Determine the (X, Y) coordinate at the center of the cell enclosing the given text.  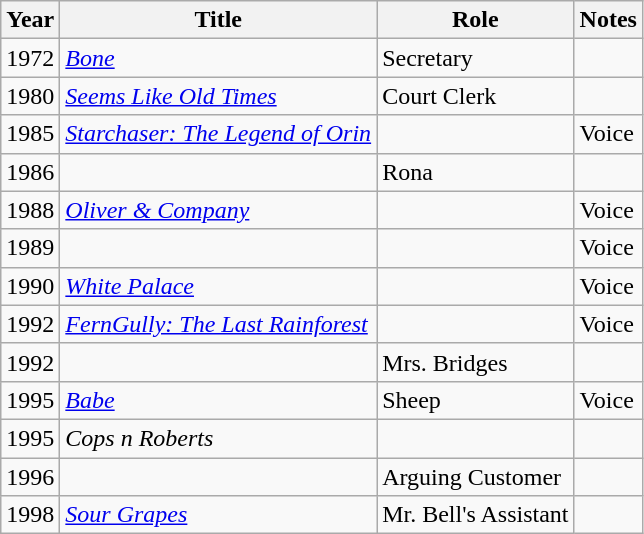
Year (30, 20)
1985 (30, 134)
Notes (608, 20)
Oliver & Company (218, 210)
White Palace (218, 286)
1988 (30, 210)
Rona (476, 172)
Secretary (476, 58)
Mrs. Bridges (476, 362)
1972 (30, 58)
1980 (30, 96)
Court Clerk (476, 96)
Sour Grapes (218, 515)
Role (476, 20)
1986 (30, 172)
1990 (30, 286)
Title (218, 20)
Sheep (476, 400)
1989 (30, 248)
Arguing Customer (476, 477)
Mr. Bell's Assistant (476, 515)
1996 (30, 477)
Seems Like Old Times (218, 96)
Babe (218, 400)
FernGully: The Last Rainforest (218, 324)
Bone (218, 58)
Cops n Roberts (218, 438)
1998 (30, 515)
Starchaser: The Legend of Orin (218, 134)
